Identify which cell holds the provided text, then report its [X, Y] central coordinate. 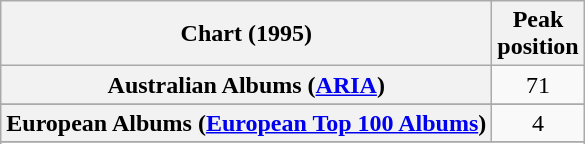
European Albums (European Top 100 Albums) [246, 123]
Chart (1995) [246, 34]
4 [538, 123]
71 [538, 85]
Australian Albums (ARIA) [246, 85]
Peakposition [538, 34]
